Determine the (X, Y) coordinate at the center of the cell enclosing the given text.  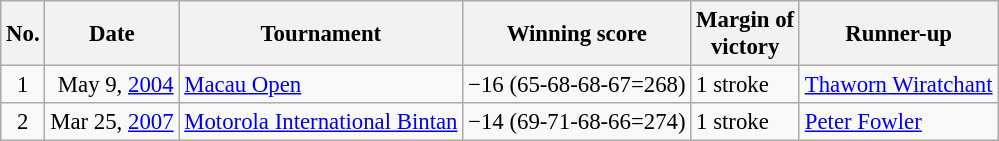
−16 (65-68-68-67=268) (577, 85)
No. (23, 34)
−14 (69-71-68-66=274) (577, 122)
Winning score (577, 34)
2 (23, 122)
Peter Fowler (898, 122)
Date (112, 34)
Thaworn Wiratchant (898, 85)
Macau Open (321, 85)
Tournament (321, 34)
May 9, 2004 (112, 85)
Margin ofvictory (746, 34)
Mar 25, 2007 (112, 122)
Runner-up (898, 34)
1 (23, 85)
Motorola International Bintan (321, 122)
